Scan for the cell matching the given text and deliver its (x, y) coordinate at center. 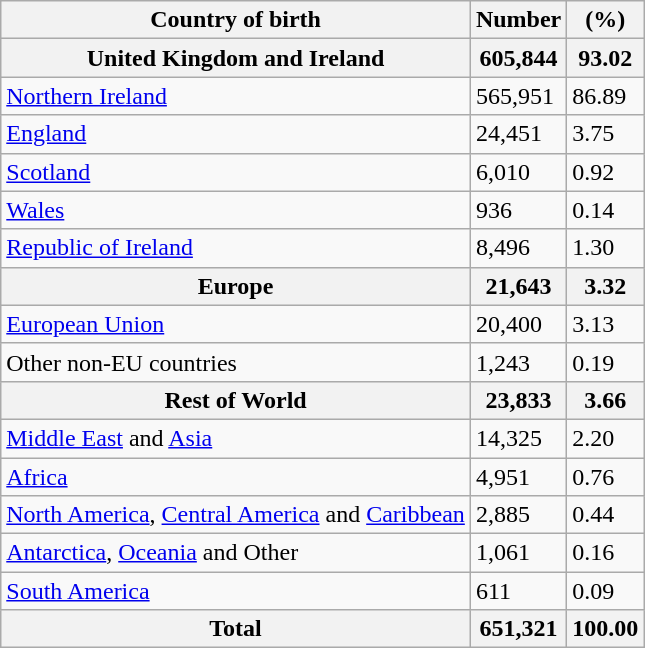
3.32 (606, 286)
Wales (236, 210)
3.75 (606, 134)
Country of birth (236, 20)
86.89 (606, 96)
European Union (236, 324)
605,844 (518, 58)
(%) (606, 20)
Total (236, 629)
23,833 (518, 400)
0.09 (606, 591)
Northern Ireland (236, 96)
0.44 (606, 515)
3.66 (606, 400)
England (236, 134)
8,496 (518, 248)
24,451 (518, 134)
4,951 (518, 477)
0.92 (606, 172)
Africa (236, 477)
2,885 (518, 515)
936 (518, 210)
93.02 (606, 58)
Republic of Ireland (236, 248)
1,243 (518, 362)
100.00 (606, 629)
0.76 (606, 477)
South America (236, 591)
Number (518, 20)
United Kingdom and Ireland (236, 58)
21,643 (518, 286)
Europe (236, 286)
Middle East and Asia (236, 438)
3.13 (606, 324)
0.19 (606, 362)
6,010 (518, 172)
565,951 (518, 96)
0.16 (606, 553)
2.20 (606, 438)
Antarctica, Oceania and Other (236, 553)
14,325 (518, 438)
20,400 (518, 324)
651,321 (518, 629)
0.14 (606, 210)
Scotland (236, 172)
1,061 (518, 553)
Rest of World (236, 400)
1.30 (606, 248)
North America, Central America and Caribbean (236, 515)
Other non-EU countries (236, 362)
611 (518, 591)
